For the text-containing cell, return its midpoint in [x, y] coordinate format. 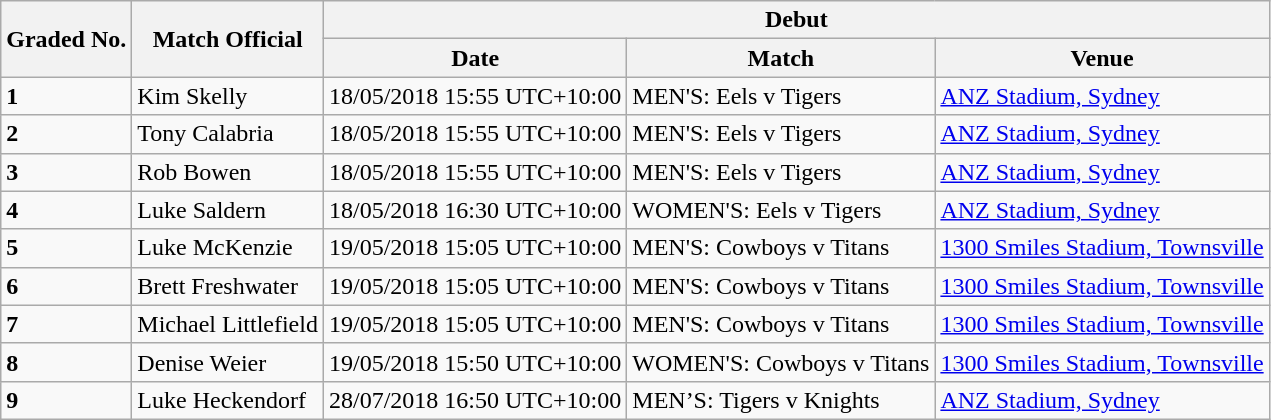
5 [66, 248]
Luke Saldern [228, 210]
Tony Calabria [228, 134]
8 [66, 362]
Michael Littlefield [228, 324]
Match Official [228, 39]
Venue [1102, 58]
7 [66, 324]
Kim Skelly [228, 96]
Luke Heckendorf [228, 400]
1 [66, 96]
Debut [796, 20]
Brett Freshwater [228, 286]
WOMEN'S: Eels v Tigers [781, 210]
WOMEN'S: Cowboys v Titans [781, 362]
19/05/2018 15:50 UTC+10:00 [474, 362]
4 [66, 210]
Date [474, 58]
Rob Bowen [228, 172]
Graded No. [66, 39]
Match [781, 58]
6 [66, 286]
2 [66, 134]
Luke McKenzie [228, 248]
9 [66, 400]
3 [66, 172]
MEN’S: Tigers v Knights [781, 400]
28/07/2018 16:50 UTC+10:00 [474, 400]
18/05/2018 16:30 UTC+10:00 [474, 210]
Denise Weier [228, 362]
